From the cell containing the given text, extract its center point as (X, Y) coordinate. 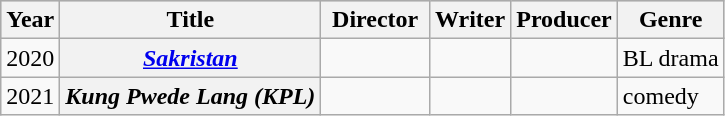
Title (190, 20)
Sakristan (190, 58)
2021 (30, 96)
comedy (670, 96)
Writer (470, 20)
Year (30, 20)
Kung Pwede Lang (KPL) (190, 96)
2020 (30, 58)
Director (376, 20)
Producer (564, 20)
Genre (670, 20)
BL drama (670, 58)
